Scan for the cell matching the given text and deliver its [x, y] coordinate at center. 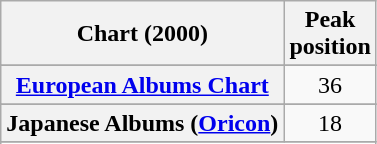
European Albums Chart [142, 85]
Peakposition [330, 34]
Japanese Albums (Oricon) [142, 123]
Chart (2000) [142, 34]
18 [330, 123]
36 [330, 85]
